Output the [X, Y] coordinate of the center of the cell containing the given text.  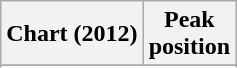
Peakposition [189, 34]
Chart (2012) [72, 34]
